Pinpoint the cell where the given text exists, returning its (x, y) midpoint coordinate. 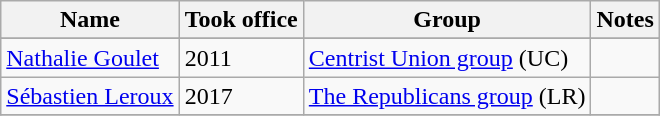
2017 (241, 96)
Took office (241, 20)
Nathalie Goulet (90, 58)
2011 (241, 58)
Notes (625, 20)
Sébastien Leroux (90, 96)
Group (447, 20)
The Republicans group (LR) (447, 96)
Centrist Union group (UC) (447, 58)
Name (90, 20)
